From the cell containing the given text, extract its center point as [x, y] coordinate. 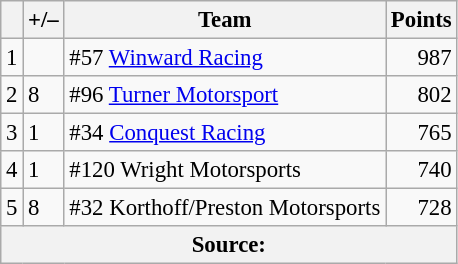
5 [12, 208]
Points [422, 20]
802 [422, 95]
#57 Winward Racing [225, 58]
4 [12, 170]
#32 Korthoff/Preston Motorsports [225, 208]
+/– [44, 20]
Source: [229, 245]
Team [225, 20]
3 [12, 133]
740 [422, 170]
987 [422, 58]
#34 Conquest Racing [225, 133]
728 [422, 208]
#96 Turner Motorsport [225, 95]
2 [12, 95]
#120 Wright Motorsports [225, 170]
765 [422, 133]
